Locate the cell with the specified text and output its [X, Y] center coordinate. 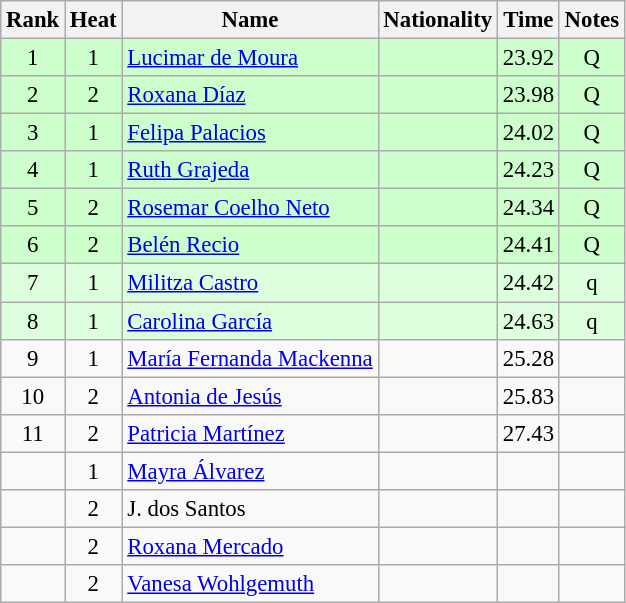
24.23 [528, 170]
Notes [592, 20]
23.98 [528, 95]
9 [33, 358]
6 [33, 245]
24.42 [528, 283]
Nationality [438, 20]
Patricia Martínez [250, 433]
Heat [94, 20]
Antonia de Jesús [250, 396]
Carolina García [250, 321]
María Fernanda Mackenna [250, 358]
25.83 [528, 396]
Ruth Grajeda [250, 170]
8 [33, 321]
Vanesa Wohlgemuth [250, 584]
4 [33, 170]
J. dos Santos [250, 509]
Mayra Álvarez [250, 471]
25.28 [528, 358]
Roxana Díaz [250, 95]
Time [528, 20]
Belén Recio [250, 245]
24.63 [528, 321]
7 [33, 283]
24.02 [528, 133]
Rank [33, 20]
Rosemar Coelho Neto [250, 208]
23.92 [528, 58]
10 [33, 396]
Lucimar de Moura [250, 58]
24.41 [528, 245]
11 [33, 433]
24.34 [528, 208]
27.43 [528, 433]
3 [33, 133]
Roxana Mercado [250, 546]
Militza Castro [250, 283]
Felipa Palacios [250, 133]
5 [33, 208]
Name [250, 20]
